Detect which cell encompasses the target text, then output its (x, y) center coordinate. 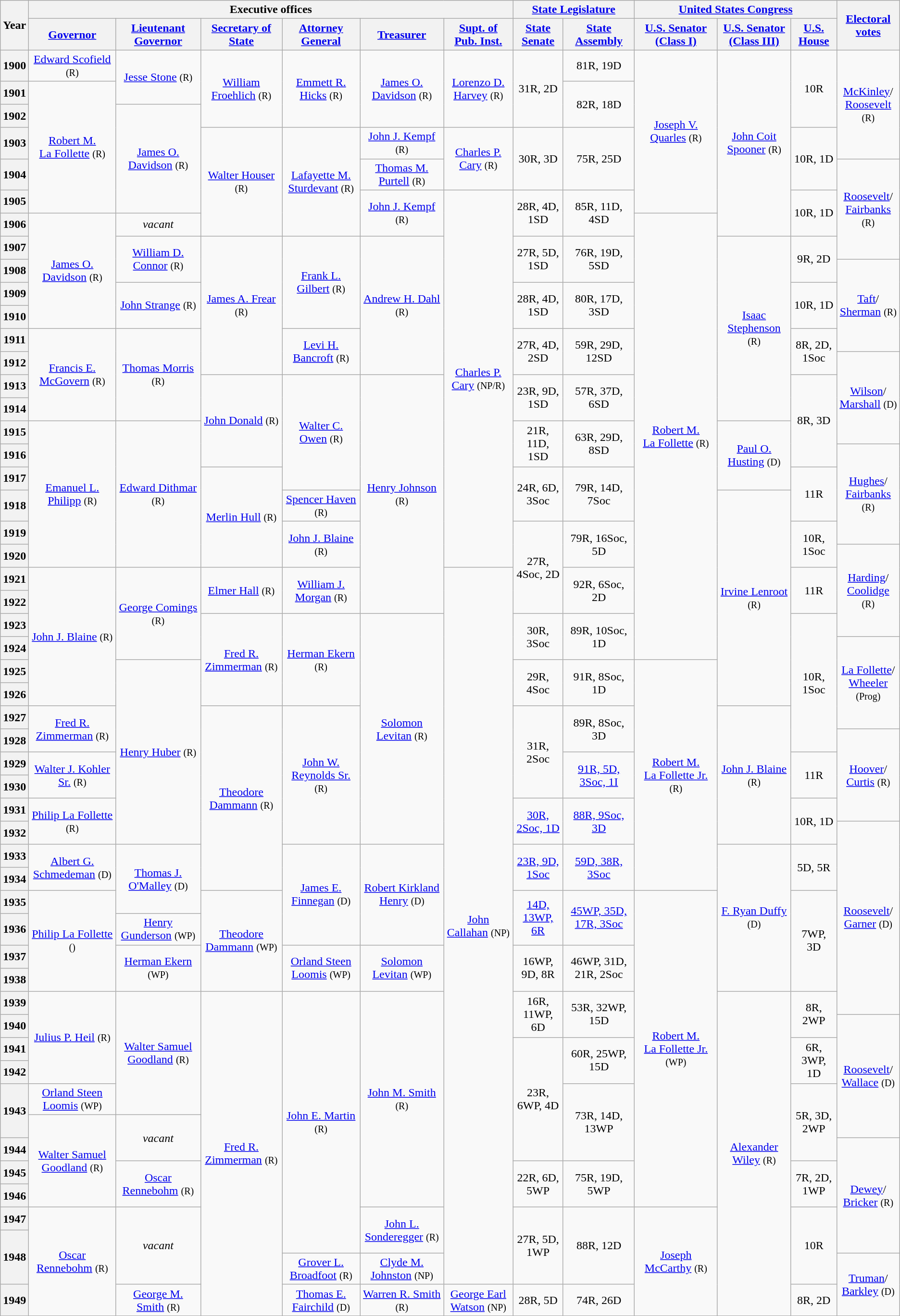
80R, 17D, 3SD (599, 305)
1920 (14, 556)
Clyde M. Johnston (NP) (402, 1268)
82R, 18D (599, 104)
1934 (14, 879)
Levi H. Bancroft (R) (321, 351)
Herman Ekern (R) (321, 660)
1911 (14, 340)
27R, 5D, 1WP (538, 1245)
1903 (14, 143)
1949 (14, 1300)
Walter Samuel Goodland (R) (158, 1053)
Paul O. Husting (D) (754, 455)
7R, 2D, 1WP (813, 1184)
Walter SamuelGoodland (R) (72, 1161)
Warren R. Smith (R) (402, 1300)
James E. Finnegan (D) (321, 894)
Charles P. Cary (R) (478, 159)
William Froehlich (R) (241, 88)
Henry Huber (R) (158, 752)
8R, 2D (813, 1300)
88R, 12D (599, 1245)
Henry Gunderson (WP) (158, 929)
Alexander Wiley (R) (754, 1153)
Robert Kirkland Henry (D) (402, 894)
45WP, 35D, 17R, 3Soc (599, 917)
Solomon Levitan (R) (402, 729)
Truman/Barkley (D) (868, 1284)
Thomas Morris (R) (158, 375)
23R, 6WP, 4D (538, 1099)
Joseph McCarthy (R) (676, 1261)
1915 (14, 432)
1940 (14, 1026)
Dewey/Bricker (R) (868, 1195)
1946 (14, 1195)
1914 (14, 409)
1930 (14, 787)
60R, 25WP, 15D (599, 1060)
21R, 11D, 1SD (538, 444)
Harding/Coolidge (R) (868, 590)
1941 (14, 1049)
1917 (14, 478)
Walter J. Kohler Sr. (R) (72, 775)
Thomas E. Fairchild (D) (321, 1300)
U.S. Senator(Class III) (754, 35)
James A. Frear (R) (241, 305)
81R, 19D (599, 65)
Philip La Follette () (72, 940)
1948 (14, 1257)
85R, 11D, 4SD (599, 213)
John Donald (R) (241, 421)
92R, 6Soc, 2D (599, 590)
Elmer Hall (R) (241, 590)
La Follette/Wheeler (Prog) (868, 683)
1944 (14, 1149)
1908 (14, 271)
Emmett R. Hicks (R) (321, 88)
1900 (14, 65)
74R, 26D (599, 1300)
Roosevelt/Wallace (D) (868, 1076)
Joseph V. Quarles (R) (676, 132)
George Comings (R) (158, 614)
1906 (14, 225)
89R, 10Soc, 1D (599, 637)
Isaac Stephenson (R) (754, 328)
1925 (14, 671)
8R, 3D (813, 421)
79R, 14D, 7Soc (599, 494)
1938 (14, 979)
Andrew H. Dahl (R) (402, 305)
28R, 5D (538, 1300)
1904 (14, 174)
8R, 2D, 1Soc (813, 351)
U.S.House (813, 35)
Theodore Dammann (WP) (241, 940)
14D, 13WP, 6R (538, 917)
Lafayette M.Sturdevant (R) (321, 182)
William D. Connor (R) (158, 259)
1907 (14, 248)
1913 (14, 386)
1928 (14, 740)
1918 (14, 506)
1912 (14, 363)
John W. Reynolds Sr. (R) (321, 775)
John L. Sonderegger (R) (402, 1230)
Year (14, 25)
22R, 6D, 5WP (538, 1184)
7WP, 3D (813, 940)
Frank L. Gilbert (R) (321, 282)
88R, 9Soc, 3D (599, 821)
1937 (14, 956)
1933 (14, 856)
Walter Houser (R) (241, 182)
John M. Smith (R) (402, 1099)
1932 (14, 833)
Merlin Hull (R) (241, 517)
5R, 3D, 2WP (813, 1122)
1935 (14, 902)
23R, 9D, 1Soc (538, 867)
59R, 29D, 12SD (599, 351)
Hoover/Curtis (R) (868, 775)
59D, 38R, 3Soc (599, 867)
Emanuel L. Philipp (R) (72, 494)
U.S. Senator(Class I) (676, 35)
State Legislature (574, 10)
Walter C. Owen (R) (321, 432)
24R, 6D, 3Soc (538, 494)
George M. Smith (R) (158, 1300)
1931 (14, 810)
75R, 25D (599, 159)
63R, 29D, 8SD (599, 444)
Executive offices (271, 10)
1922 (14, 602)
1926 (14, 694)
George Earl Watson (NP) (478, 1300)
89R, 8Soc, 3D (599, 729)
Edward Dithmar (R) (158, 494)
1936 (14, 929)
Hughes/Fairbanks (R) (868, 494)
Attorney General (321, 35)
1901 (14, 93)
Herman Ekern (WP) (158, 968)
1916 (14, 455)
State Assembly (599, 35)
1947 (14, 1218)
29R, 4Soc (538, 683)
Thomas J. O'Malley (D) (158, 879)
57R, 37D, 6SD (599, 398)
Electoralvotes (868, 25)
Julius P. Heil (R) (72, 1037)
31R, 2Soc (538, 752)
1943 (14, 1111)
John Coit Spooner (R) (754, 143)
1927 (14, 717)
79R, 16Soc, 5D (599, 544)
Roosevelt/Fairbanks (R) (868, 209)
Edward Scofield (R) (72, 65)
9R, 2D (813, 259)
1945 (14, 1172)
Jesse Stone (R) (158, 77)
John E. Martin (R) (321, 1122)
1909 (14, 294)
F. Ryan Duffy (D) (754, 917)
Henry Johnson (R) (402, 494)
16WP, 9D, 8R (538, 968)
75R, 19D, 5WP (599, 1184)
John Callahan (NP) (478, 926)
Wilson/Marshall (D) (868, 398)
Taft/Sherman (R) (868, 305)
1923 (14, 625)
Secretary of State (241, 35)
1921 (14, 579)
27R, 4D, 2SD (538, 351)
30R, 3Soc (538, 637)
Theodore Dammann (R) (241, 798)
23R, 9D, 1SD (538, 398)
27R, 5D, 1SD (538, 259)
William J. Morgan (R) (321, 590)
91R, 5D, 3Soc, 1I (599, 775)
Grover L. Broadfoot (R) (321, 1268)
McKinley/Roosevelt (R) (868, 104)
Spencer Haven (R) (321, 506)
91R, 8Soc, 1D (599, 683)
Thomas M. Purtell (R) (402, 174)
Supt. of Pub. Inst. (478, 35)
John Strange (R) (158, 305)
Treasurer (402, 35)
31R, 2D (538, 88)
Solomon Levitan (WP) (402, 968)
Irvine Lenroot (R) (754, 598)
Charles P. Cary (NP/R) (478, 379)
6R, 3WP, 1D (813, 1060)
Roosevelt/Garner (D) (868, 917)
46WP, 31D, 21R, 2Soc (599, 968)
Robert M. La Follette Jr. (R) (676, 775)
United States Congress (736, 10)
Francis E. McGovern (R) (72, 375)
27R, 4Soc, 2D (538, 567)
Robert M. La Follette Jr. (WP) (676, 1049)
76R, 19D, 5SD (599, 259)
1929 (14, 764)
1924 (14, 648)
1942 (14, 1072)
1910 (14, 317)
Albert G. Schmedeman (D) (72, 867)
30R, 2Soc, 1D (538, 821)
73R, 14D, 13WP (599, 1122)
8R, 2WP (813, 1014)
1939 (14, 1003)
16R, 11WP, 6D (538, 1014)
1905 (14, 201)
State Senate (538, 35)
Lorenzo D. Harvey (R) (478, 88)
30R, 3D (538, 159)
53R, 32WP, 15D (599, 1014)
1902 (14, 116)
LieutenantGovernor (158, 35)
1919 (14, 533)
Governor (72, 35)
Philip La Follette (R) (72, 821)
5D, 5R (813, 867)
